Return the [x, y] coordinate for the center point of the cell that contains the specified text.  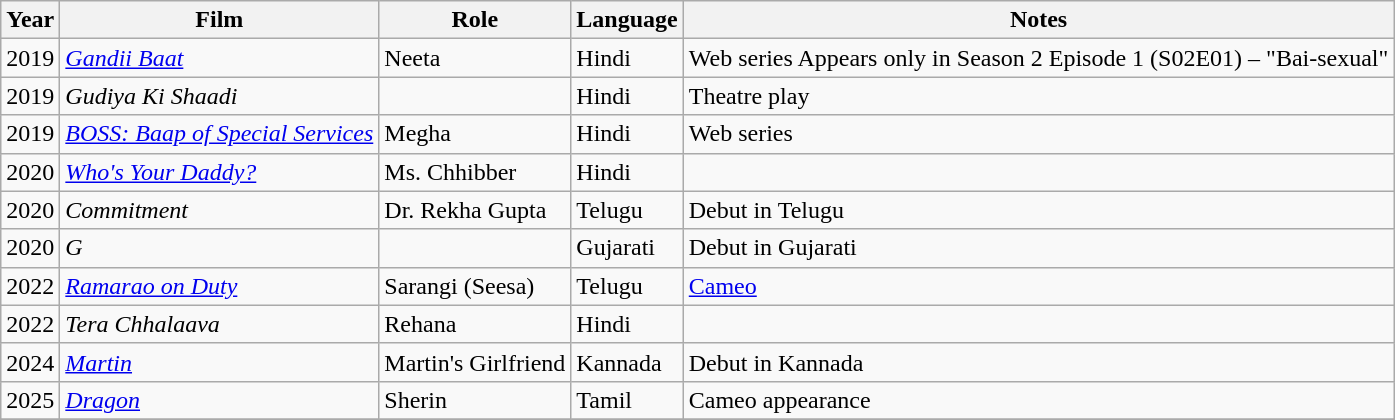
Debut in Kannada [1038, 362]
Film [220, 20]
Tamil [627, 400]
Sherin [475, 400]
Tera Chhalaava [220, 324]
Debut in Telugu [1038, 210]
Neeta [475, 58]
Cameo appearance [1038, 400]
Web series [1038, 134]
Dragon [220, 400]
Theatre play [1038, 96]
Gujarati [627, 248]
Debut in Gujarati [1038, 248]
2024 [30, 362]
Martin [220, 362]
Ms. Chhibber [475, 172]
Who's Your Daddy? [220, 172]
Commitment [220, 210]
Notes [1038, 20]
Megha [475, 134]
Language [627, 20]
BOSS: Baap of Special Services [220, 134]
Cameo [1038, 286]
G [220, 248]
Kannada [627, 362]
Ramarao on Duty [220, 286]
Rehana [475, 324]
Gandii Baat [220, 58]
Web series Appears only in Season 2 Episode 1 (S02E01) – "Bai-sexual" [1038, 58]
Gudiya Ki Shaadi [220, 96]
Year [30, 20]
Martin's Girlfriend [475, 362]
Sarangi (Seesa) [475, 286]
2025 [30, 400]
Role [475, 20]
Dr. Rekha Gupta [475, 210]
